Return the (x, y) coordinate for the center point of the cell that contains the specified text.  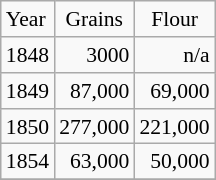
1848 (28, 55)
50,000 (174, 162)
Grains (94, 19)
Flour (174, 19)
3000 (94, 55)
1849 (28, 91)
n/a (174, 55)
1854 (28, 162)
87,000 (94, 91)
1850 (28, 126)
69,000 (174, 91)
63,000 (94, 162)
277,000 (94, 126)
221,000 (174, 126)
Year (28, 19)
